Determine the (X, Y) coordinate at the center of the cell enclosing the given text.  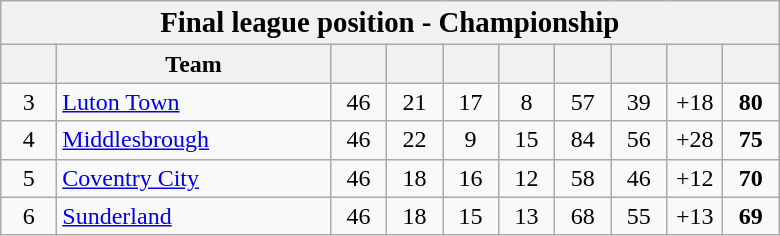
3 (29, 102)
Luton Town (194, 102)
Sunderland (194, 216)
+12 (695, 178)
84 (583, 140)
17 (470, 102)
+13 (695, 216)
Team (194, 64)
56 (639, 140)
4 (29, 140)
58 (583, 178)
39 (639, 102)
6 (29, 216)
12 (527, 178)
Middlesbrough (194, 140)
68 (583, 216)
80 (751, 102)
13 (527, 216)
55 (639, 216)
+28 (695, 140)
75 (751, 140)
5 (29, 178)
Final league position - Championship (390, 23)
22 (414, 140)
21 (414, 102)
+18 (695, 102)
8 (527, 102)
57 (583, 102)
70 (751, 178)
16 (470, 178)
Coventry City (194, 178)
9 (470, 140)
69 (751, 216)
